Scan for the cell matching the given text and deliver its (x, y) coordinate at center. 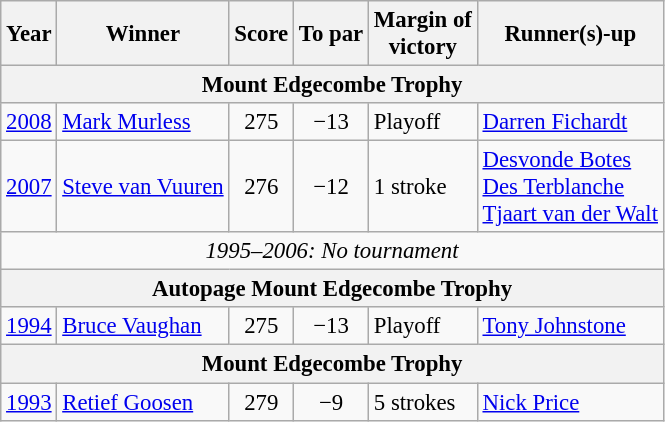
Tony Johnstone (570, 327)
2008 (29, 122)
Margin ofvictory (424, 34)
Autopage Mount Edgecombe Trophy (332, 289)
−12 (332, 187)
Darren Fichardt (570, 122)
Mark Murless (143, 122)
Steve van Vuuren (143, 187)
2007 (29, 187)
Score (262, 34)
Runner(s)-up (570, 34)
1993 (29, 402)
279 (262, 402)
1994 (29, 327)
Desvonde Botes Des Terblanche Tjaart van der Walt (570, 187)
Year (29, 34)
−9 (332, 402)
Bruce Vaughan (143, 327)
Retief Goosen (143, 402)
276 (262, 187)
5 strokes (424, 402)
Nick Price (570, 402)
To par (332, 34)
Winner (143, 34)
1995–2006: No tournament (332, 251)
1 stroke (424, 187)
